Capture the cell that displays the provided text and extract its (x, y) central coordinate. 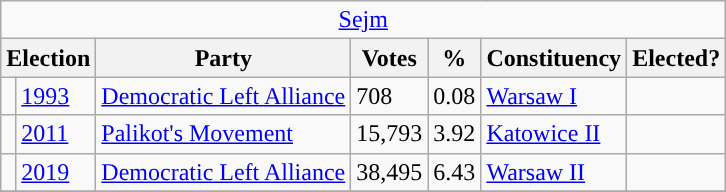
Constituency (554, 58)
2019 (56, 172)
2011 (56, 134)
Election (48, 58)
Sejm (364, 20)
Elected? (676, 58)
Warsaw II (554, 172)
15,793 (390, 134)
38,495 (390, 172)
Palikot's Movement (224, 134)
1993 (56, 96)
Party (224, 58)
% (454, 58)
0.08 (454, 96)
Katowice II (554, 134)
Votes (390, 58)
Warsaw I (554, 96)
3.92 (454, 134)
6.43 (454, 172)
708 (390, 96)
